Extract the [x, y] coordinate from the center of the cell holding the provided text.  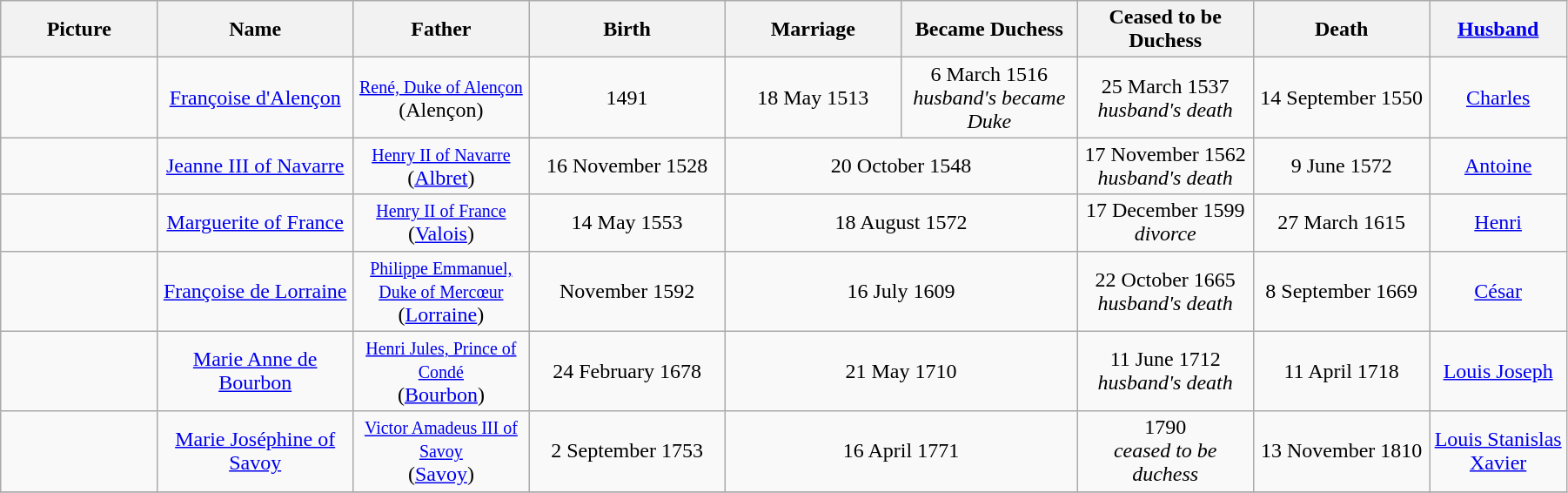
Françoise de Lorraine [256, 291]
Louis Joseph [1498, 371]
Henri [1498, 223]
Henry II of Navarre(Albret) [441, 165]
17 November 1562husband's death [1165, 165]
8 September 1669 [1341, 291]
Louis Stanislas Xavier [1498, 451]
14 September 1550 [1341, 98]
24 February 1678 [627, 371]
Philippe Emmanuel, Duke of Mercœur(Lorraine) [441, 291]
11 April 1718 [1341, 371]
Victor Amadeus III of Savoy (Savoy) [441, 451]
16 April 1771 [901, 451]
Father [441, 30]
16 November 1528 [627, 165]
27 March 1615 [1341, 223]
Henry II of France(Valois) [441, 223]
25 March 1537husband's death [1165, 98]
November 1592 [627, 291]
11 June 1712husband's death [1165, 371]
14 May 1553 [627, 223]
Antoine [1498, 165]
1491 [627, 98]
2 September 1753 [627, 451]
Marriage [813, 30]
22 October 1665husband's death [1165, 291]
1790ceased to be duchess [1165, 451]
Marie Joséphine of Savoy [256, 451]
18 May 1513 [813, 98]
18 August 1572 [901, 223]
Marguerite of France [256, 223]
20 October 1548 [901, 165]
César [1498, 291]
Became Duchess [989, 30]
Ceased to be Duchess [1165, 30]
Henri Jules, Prince of Condé(Bourbon) [441, 371]
21 May 1710 [901, 371]
17 December 1599divorce [1165, 223]
Death [1341, 30]
6 March 1516husband's became Duke [989, 98]
Birth [627, 30]
Charles [1498, 98]
9 June 1572 [1341, 165]
René, Duke of Alençon(Alençon) [441, 98]
Picture [79, 30]
Husband [1498, 30]
Françoise d'Alençon [256, 98]
Jeanne III of Navarre [256, 165]
16 July 1609 [901, 291]
13 November 1810 [1341, 451]
Marie Anne de Bourbon [256, 371]
Name [256, 30]
